Output the (X, Y) coordinate of the center of the cell containing the given text.  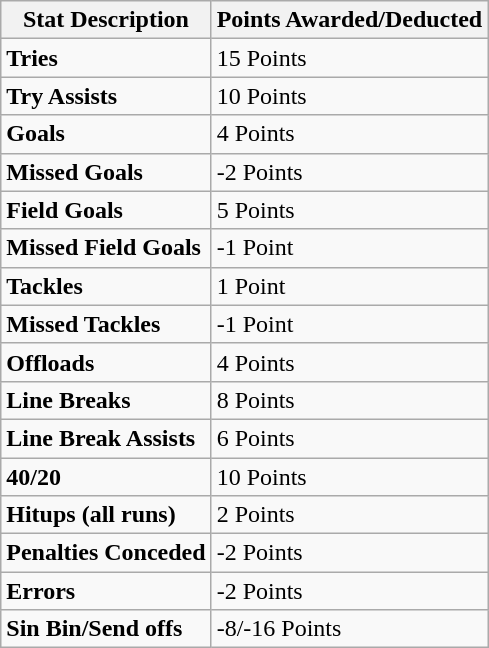
Field Goals (106, 210)
Points Awarded/Deducted (350, 20)
6 Points (350, 438)
Line Breaks (106, 400)
Stat Description (106, 20)
Missed Goals (106, 172)
Tackles (106, 286)
Offloads (106, 362)
2 Points (350, 515)
Sin Bin/Send offs (106, 629)
Errors (106, 591)
-8/-16 Points (350, 629)
Try Assists (106, 96)
Tries (106, 58)
1 Point (350, 286)
8 Points (350, 400)
Missed Tackles (106, 324)
Line Break Assists (106, 438)
15 Points (350, 58)
Goals (106, 134)
5 Points (350, 210)
40/20 (106, 477)
Penalties Conceded (106, 553)
Hitups (all runs) (106, 515)
Missed Field Goals (106, 248)
